Output the (x, y) coordinate of the center of the cell containing the given text.  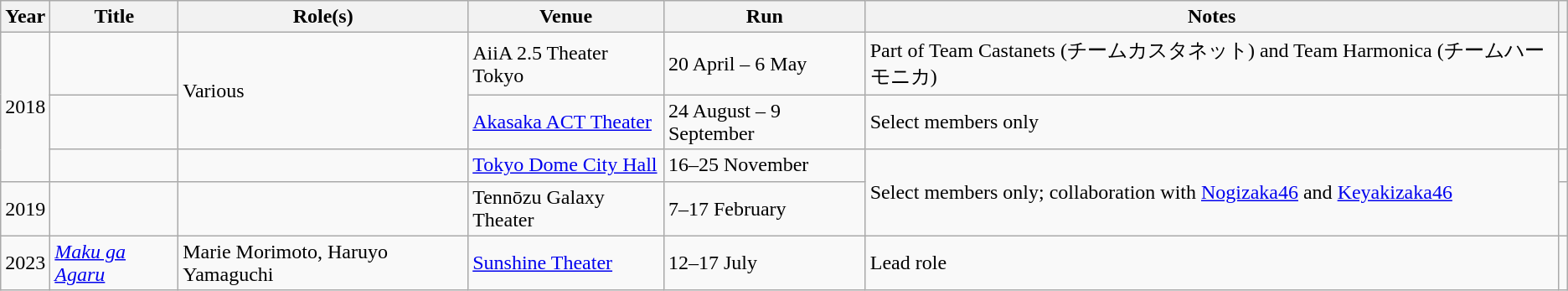
Various (323, 91)
Tennōzu Galaxy Theater (566, 208)
Sunshine Theater (566, 263)
Maku ga Agaru (114, 263)
16–25 November (764, 165)
Select members only; collaboration with Nogizaka46 and Keyakizaka46 (1211, 193)
24 August – 9 September (764, 122)
Venue (566, 17)
Lead role (1211, 263)
7–17 February (764, 208)
2018 (25, 107)
2019 (25, 208)
AiiA 2.5 Theater Tokyo (566, 64)
Akasaka ACT Theater (566, 122)
Notes (1211, 17)
Marie Morimoto, Haruyo Yamaguchi (323, 263)
20 April – 6 May (764, 64)
Tokyo Dome City Hall (566, 165)
Year (25, 17)
Title (114, 17)
Run (764, 17)
Role(s) (323, 17)
Select members only (1211, 122)
Part of Team Castanets (チームカスタネット) and Team Harmonica (チームハーモニカ) (1211, 64)
12–17 July (764, 263)
2023 (25, 263)
